Search for the cell housing the specified text and yield its [x, y] center coordinate. 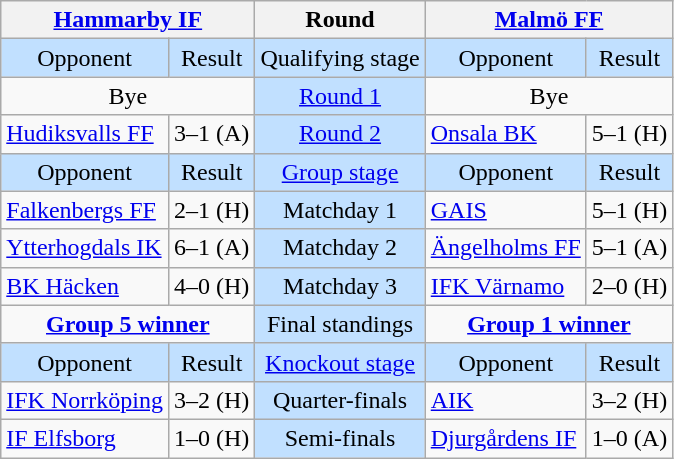
6–1 (A) [211, 248]
Group stage [340, 172]
Round 2 [340, 134]
Final standings [340, 324]
1–0 (A) [629, 438]
Falkenbergs FF [85, 210]
BK Häcken [85, 286]
5–1 (A) [629, 248]
Ängelholms FF [506, 248]
3–1 (A) [211, 134]
Matchday 2 [340, 248]
Ytterhogdals IK [85, 248]
Hammarby IF [128, 20]
2–0 (H) [629, 286]
Qualifying stage [340, 58]
Round 1 [340, 96]
IF Elfsborg [85, 438]
Knockout stage [340, 362]
IFK Värnamo [506, 286]
GAIS [506, 210]
Round [340, 20]
Malmö FF [548, 20]
IFK Norrköping [85, 400]
Djurgårdens IF [506, 438]
Matchday 1 [340, 210]
Quarter-finals [340, 400]
2–1 (H) [211, 210]
1–0 (H) [211, 438]
Onsala BK [506, 134]
Group 1 winner [548, 324]
Matchday 3 [340, 286]
Hudiksvalls FF [85, 134]
Group 5 winner [128, 324]
4–0 (H) [211, 286]
AIK [506, 400]
Semi-finals [340, 438]
